Search for the cell housing the specified text and yield its (X, Y) center coordinate. 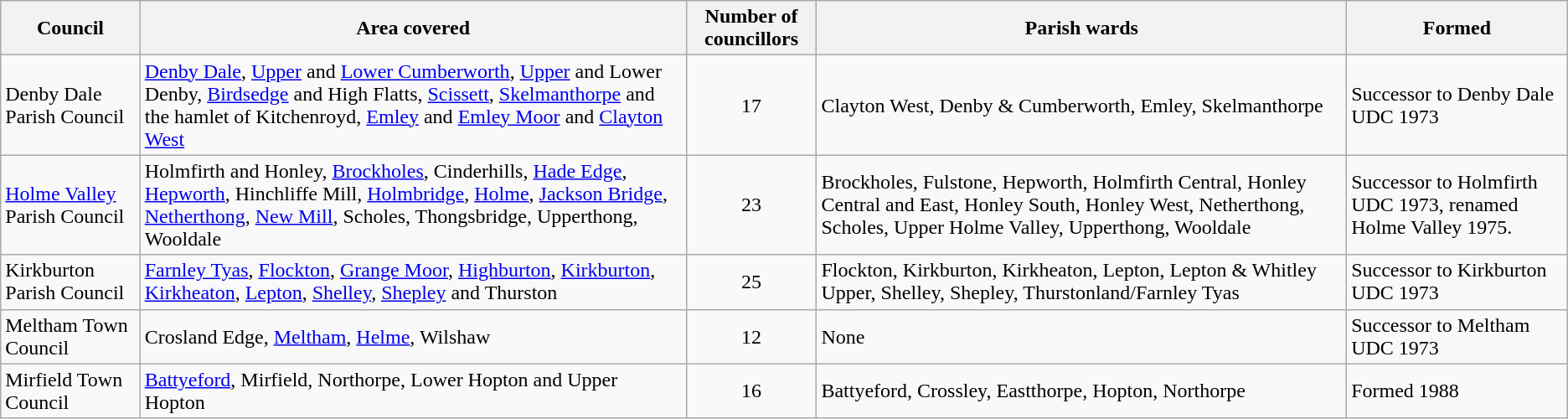
Battyeford, Mirfield, Northorpe, Lower Hopton and Upper Hopton (413, 391)
Flockton, Kirkburton, Kirkheaton, Lepton, Lepton & Whitley Upper, Shelley, Shepley, Thurstonland/Farnley Tyas (1082, 282)
Formed 1988 (1457, 391)
Number of councillors (751, 28)
Clayton West, Denby & Cumberworth, Emley, Skelmanthorpe (1082, 106)
12 (751, 337)
Council (70, 28)
Battyeford, Crossley, Eastthorpe, Hopton, Northorpe (1082, 391)
Crosland Edge, Meltham, Helme, Wilshaw (413, 337)
Area covered (413, 28)
Denby Dale Parish Council (70, 106)
Successor to Meltham UDC 1973 (1457, 337)
Farnley Tyas, Flockton, Grange Moor, Highburton, Kirkburton, Kirkheaton, Lepton, Shelley, Shepley and Thurston (413, 282)
Parish wards (1082, 28)
17 (751, 106)
Successor to Holmfirth UDC 1973, renamed Holme Valley 1975. (1457, 204)
25 (751, 282)
Kirkburton Parish Council (70, 282)
16 (751, 391)
Meltham Town Council (70, 337)
Formed (1457, 28)
Successor to Kirkburton UDC 1973 (1457, 282)
None (1082, 337)
23 (751, 204)
Mirfield Town Council (70, 391)
Holme Valley Parish Council (70, 204)
Successor to Denby Dale UDC 1973 (1457, 106)
